Identify which cell holds the provided text, then report its [X, Y] central coordinate. 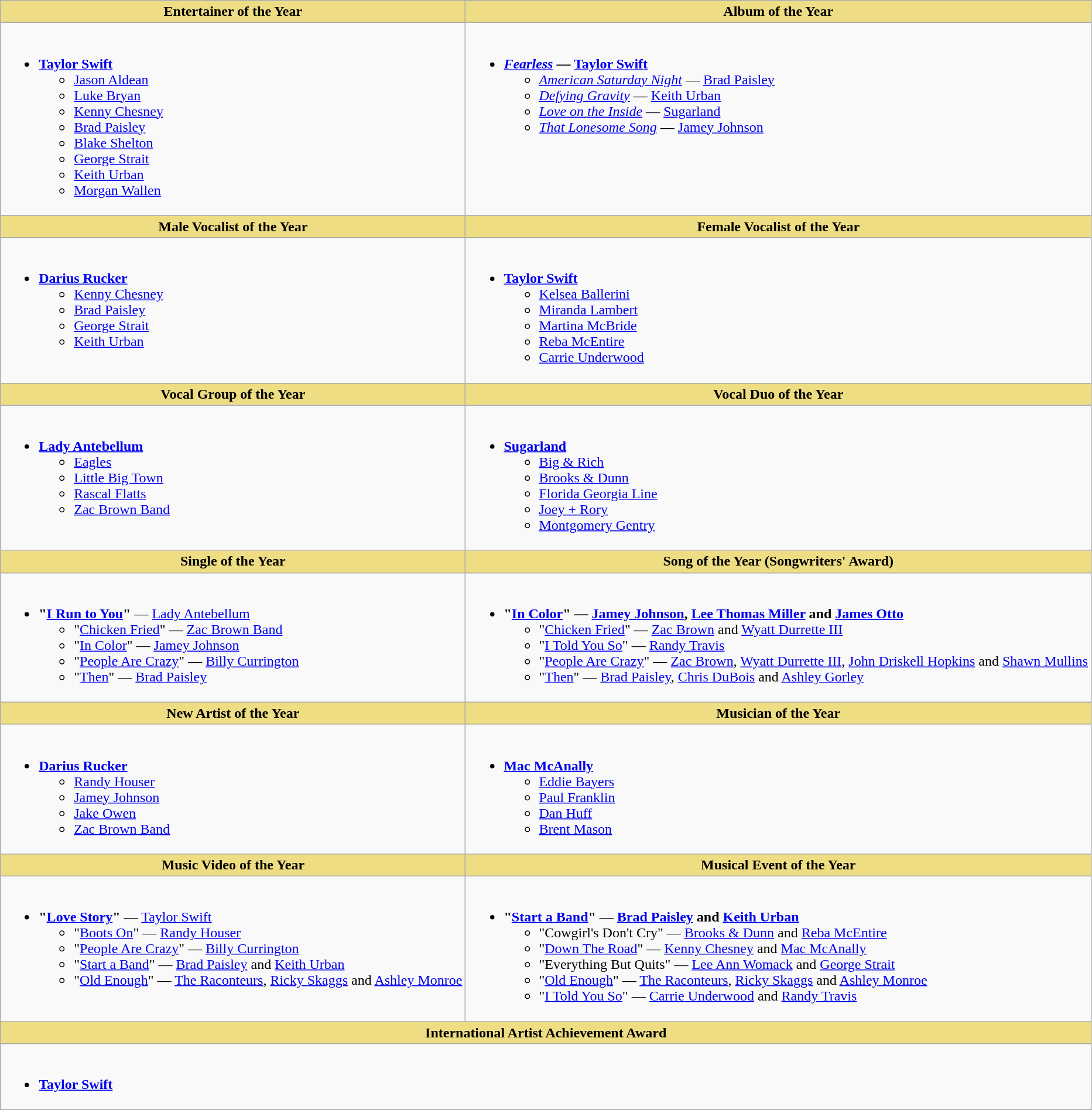
Female Vocalist of the Year [779, 227]
"I Run to You" — Lady Antebellum"Chicken Fried" — Zac Brown Band"In Color" — Jamey Johnson"People Are Crazy" — Billy Currington"Then" — Brad Paisley [233, 637]
Mac McAnallyEddie BayersPaul FranklinDan HuffBrent Mason [779, 789]
Musical Event of the Year [779, 865]
Song of the Year (Songwriters' Award) [779, 561]
International Artist Achievement Award [546, 1032]
SugarlandBig & RichBrooks & DunnFlorida Georgia LineJoey + RoryMontgomery Gentry [779, 478]
New Artist of the Year [233, 713]
Entertainer of the Year [233, 12]
Darius RuckerRandy HouserJamey JohnsonJake OwenZac Brown Band [233, 789]
Single of the Year [233, 561]
Vocal Group of the Year [233, 394]
Taylor Swift [546, 1077]
Music Video of the Year [233, 865]
Album of the Year [779, 12]
Lady AntebellumEaglesLittle Big TownRascal FlattsZac Brown Band [233, 478]
Darius RuckerKenny ChesneyBrad PaisleyGeorge StraitKeith Urban [233, 310]
Male Vocalist of the Year [233, 227]
Vocal Duo of the Year [779, 394]
Taylor SwiftJason AldeanLuke BryanKenny ChesneyBrad PaisleyBlake SheltonGeorge StraitKeith UrbanMorgan Wallen [233, 119]
Musician of the Year [779, 713]
Taylor SwiftKelsea BalleriniMiranda LambertMartina McBrideReba McEntireCarrie Underwood [779, 310]
